Locate the cell with the specified text and output its (X, Y) center coordinate. 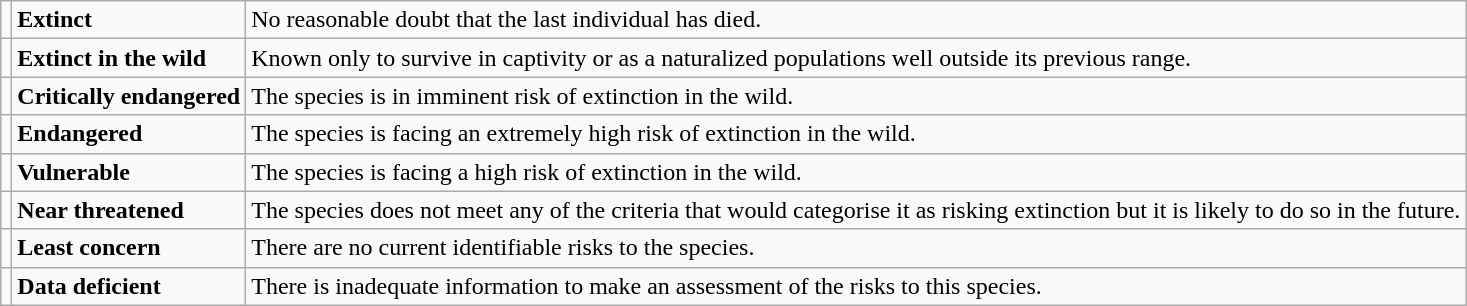
Endangered (129, 134)
No reasonable doubt that the last individual has died. (856, 20)
Extinct (129, 20)
The species is in imminent risk of extinction in the wild. (856, 96)
The species is facing an extremely high risk of extinction in the wild. (856, 134)
Extinct in the wild (129, 58)
Data deficient (129, 286)
Least concern (129, 248)
The species does not meet any of the criteria that would categorise it as risking extinction but it is likely to do so in the future. (856, 210)
Critically endangered (129, 96)
There are no current identifiable risks to the species. (856, 248)
Near threatened (129, 210)
Known only to survive in captivity or as a naturalized populations well outside its previous range. (856, 58)
There is inadequate information to make an assessment of the risks to this species. (856, 286)
The species is facing a high risk of extinction in the wild. (856, 172)
Vulnerable (129, 172)
